Detect which cell encompasses the target text, then output its (X, Y) center coordinate. 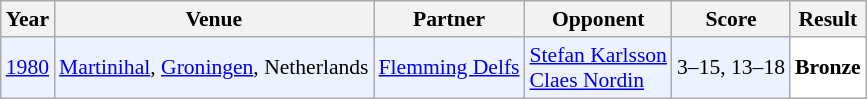
Year (28, 19)
3–15, 13–18 (731, 68)
Venue (214, 19)
Result (828, 19)
Bronze (828, 68)
1980 (28, 68)
Score (731, 19)
Martinihal, Groningen, Netherlands (214, 68)
Partner (450, 19)
Flemming Delfs (450, 68)
Opponent (598, 19)
Stefan Karlsson Claes Nordin (598, 68)
